From the cell containing the given text, extract its center point as [X, Y] coordinate. 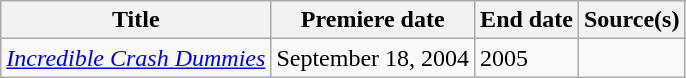
End date [527, 20]
Premiere date [373, 20]
Incredible Crash Dummies [136, 58]
Source(s) [632, 20]
Title [136, 20]
2005 [527, 58]
September 18, 2004 [373, 58]
